Return the (x, y) coordinate for the center point of the cell that contains the specified text.  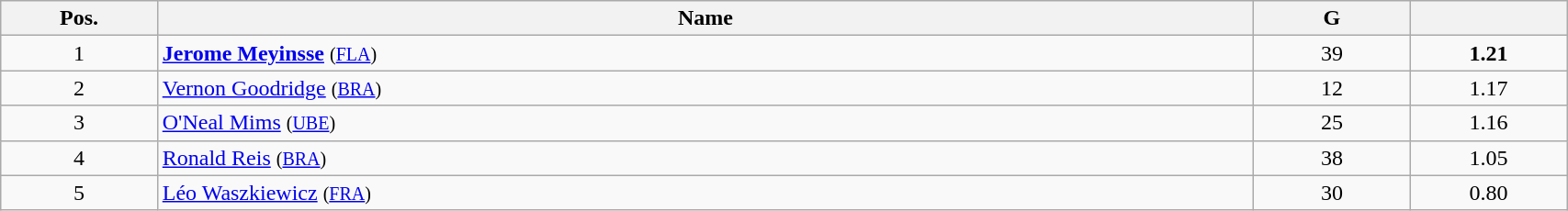
25 (1332, 123)
5 (79, 193)
1.16 (1488, 123)
Pos. (79, 18)
4 (79, 158)
1.17 (1488, 88)
0.80 (1488, 193)
1 (79, 53)
38 (1332, 158)
3 (79, 123)
Léo Waszkiewicz (FRA) (705, 193)
G (1332, 18)
Ronald Reis (BRA) (705, 158)
Jerome Meyinsse (FLA) (705, 53)
12 (1332, 88)
39 (1332, 53)
2 (79, 88)
1.05 (1488, 158)
O'Neal Mims (UBE) (705, 123)
1.21 (1488, 53)
Name (705, 18)
30 (1332, 193)
Vernon Goodridge (BRA) (705, 88)
